Determine the [X, Y] coordinate at the center of the cell enclosing the given text.  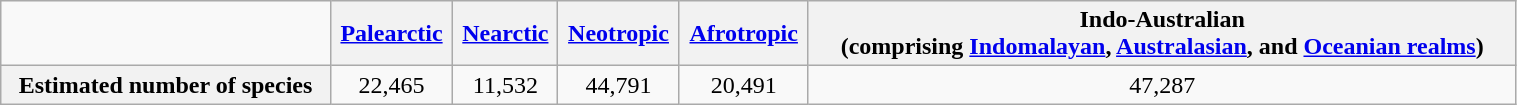
11,532 [506, 85]
Indo-Australian(comprising Indomalayan, Australasian, and Oceanian realms) [1162, 34]
Nearctic [506, 34]
22,465 [391, 85]
Palearctic [391, 34]
Neotropic [618, 34]
47,287 [1162, 85]
Afrotropic [744, 34]
Estimated number of species [166, 85]
44,791 [618, 85]
20,491 [744, 85]
